Extract the (X, Y) coordinate from the center of the cell holding the provided text.  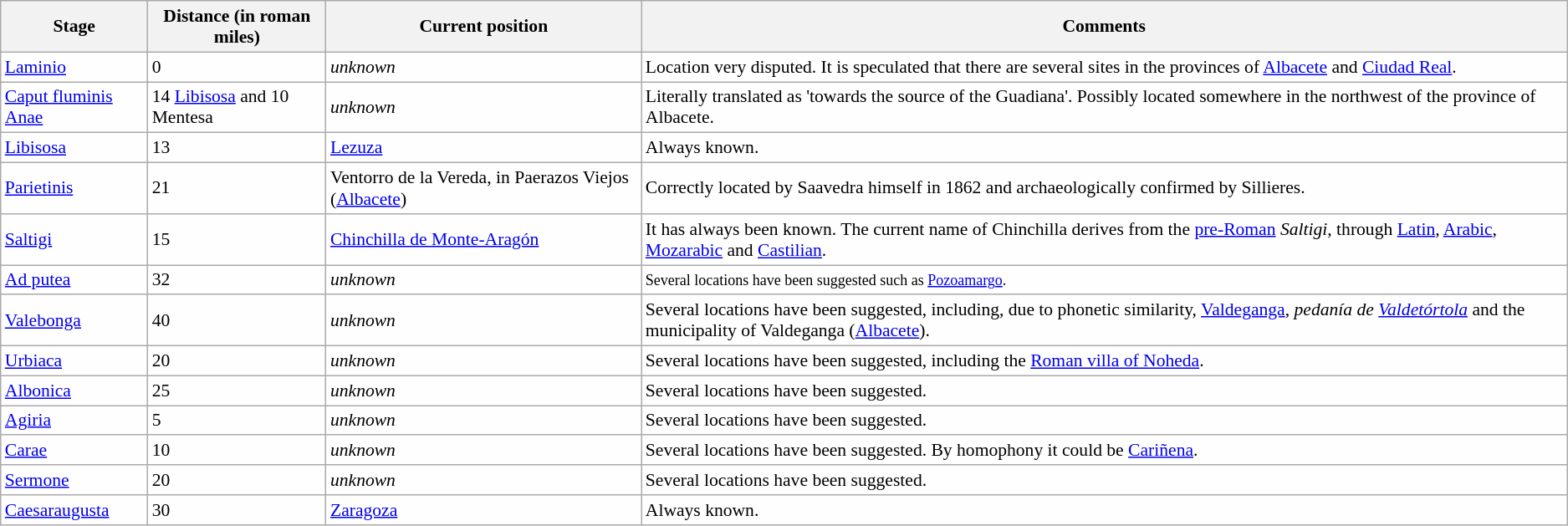
Ad putea (74, 280)
Ventorro de la Vereda, in Paerazos Viejos (Albacete) (483, 189)
Laminio (74, 67)
Valebonga (74, 321)
Several locations have been suggested such as Pozoamargo. (1104, 280)
Literally translated as 'towards the source of the Guadiana'. Possibly located somewhere in the northwest of the province of Albacete. (1104, 107)
Chinchilla de Monte-Aragón (483, 239)
Several locations have been suggested. By homophony it could be Cariñena. (1104, 451)
Lezuza (483, 148)
Comments (1104, 27)
Sermone (74, 480)
13 (237, 148)
14 Libisosa and 10 Mentesa (237, 107)
It has always been known. The current name of Chinchilla derives from the pre-Roman Saltigi, through Latin, Arabic, Mozarabic and Castilian. (1104, 239)
5 (237, 421)
Location very disputed. It is speculated that there are several sites in the provinces of Albacete and Ciudad Real. (1104, 67)
Albonica (74, 391)
10 (237, 451)
21 (237, 189)
Correctly located by Saavedra himself in 1862 and archaeologically confirmed by Sillieres. (1104, 189)
25 (237, 391)
Parietinis (74, 189)
Stage (74, 27)
30 (237, 510)
32 (237, 280)
40 (237, 321)
Current position (483, 27)
Distance (in roman miles) (237, 27)
0 (237, 67)
Urbiaca (74, 361)
Agiria (74, 421)
Libisosa (74, 148)
Carae (74, 451)
Zaragoza (483, 510)
Several locations have been suggested, including the Roman villa of Noheda. (1104, 361)
Caesaraugusta (74, 510)
Saltigi (74, 239)
Caput fluminis Anae (74, 107)
15 (237, 239)
